For the text-containing cell, return its midpoint in [X, Y] coordinate format. 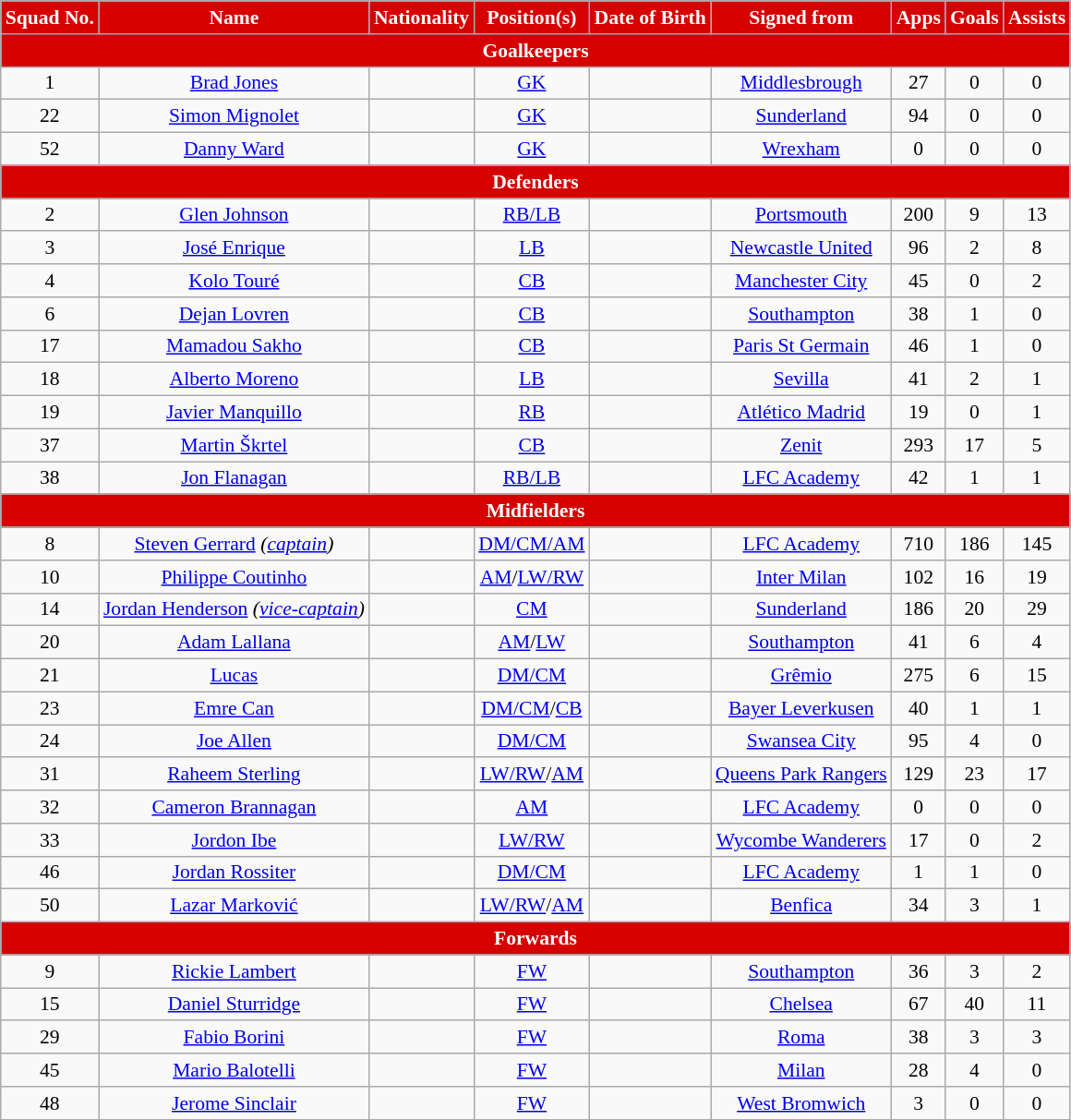
AM/LW/RW [532, 577]
21 [50, 676]
Inter Milan [801, 577]
Goalkeepers [535, 51]
Dejan Lovren [235, 314]
Queens Park Rangers [801, 775]
RB [532, 413]
Forwards [535, 939]
Brad Jones [235, 83]
Name [235, 18]
Sevilla [801, 379]
Bayer Leverkusen [801, 708]
5 [1038, 445]
129 [919, 775]
DM/CM/CB [532, 708]
Fabio Borini [235, 1038]
710 [919, 544]
Signed from [801, 18]
Cameron Brannagan [235, 807]
Rickie Lambert [235, 971]
27 [919, 83]
Position(s) [532, 18]
Goals [975, 18]
Jordan Henderson (vice-captain) [235, 609]
Simon Mignolet [235, 116]
Nationality [421, 18]
Danny Ward [235, 150]
Alberto Moreno [235, 379]
Wycombe Wanderers [801, 840]
32 [50, 807]
Jerome Sinclair [235, 1103]
Raheem Sterling [235, 775]
Wrexham [801, 150]
DM/CM/AM [532, 544]
West Bromwich [801, 1103]
293 [919, 445]
Date of Birth [650, 18]
LW/RW [532, 840]
102 [919, 577]
67 [919, 1005]
18 [50, 379]
Mario Balotelli [235, 1070]
Benfica [801, 906]
145 [1038, 544]
16 [975, 577]
34 [919, 906]
CM [532, 609]
Martin Škrtel [235, 445]
200 [919, 215]
Paris St Germain [801, 346]
Jon Flanagan [235, 478]
Glen Johnson [235, 215]
Jordon Ibe [235, 840]
Middlesbrough [801, 83]
50 [50, 906]
Milan [801, 1070]
Apps [919, 18]
Adam Lallana [235, 643]
275 [919, 676]
José Enrique [235, 248]
36 [919, 971]
Joe Allen [235, 741]
AM [532, 807]
Defenders [535, 182]
10 [50, 577]
42 [919, 478]
Jordan Rossiter [235, 873]
AM/LW [532, 643]
Assists [1038, 18]
33 [50, 840]
31 [50, 775]
95 [919, 741]
Atlético Madrid [801, 413]
24 [50, 741]
94 [919, 116]
Emre Can [235, 708]
Lazar Marković [235, 906]
13 [1038, 215]
37 [50, 445]
48 [50, 1103]
Manchester City [801, 281]
Steven Gerrard (captain) [235, 544]
Newcastle United [801, 248]
11 [1038, 1005]
Portsmouth [801, 215]
Swansea City [801, 741]
Mamadou Sakho [235, 346]
Javier Manquillo [235, 413]
Grêmio [801, 676]
52 [50, 150]
Squad No. [50, 18]
14 [50, 609]
Daniel Sturridge [235, 1005]
Kolo Touré [235, 281]
Midfielders [535, 512]
28 [919, 1070]
Roma [801, 1038]
22 [50, 116]
Lucas [235, 676]
96 [919, 248]
Chelsea [801, 1005]
Zenit [801, 445]
Philippe Coutinho [235, 577]
